Output the (X, Y) coordinate of the center of the cell containing the given text.  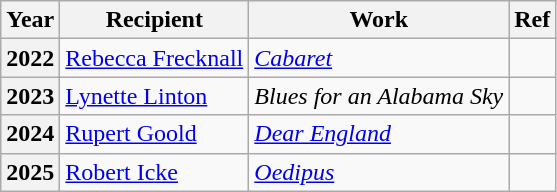
2023 (30, 96)
Work (379, 20)
Year (30, 20)
Cabaret (379, 58)
Ref (532, 20)
Oedipus (379, 172)
Dear England (379, 134)
2025 (30, 172)
Rupert Goold (154, 134)
Robert Icke (154, 172)
Blues for an Alabama Sky (379, 96)
2024 (30, 134)
2022 (30, 58)
Recipient (154, 20)
Rebecca Frecknall (154, 58)
Lynette Linton (154, 96)
